Return the [x, y] coordinate for the center point of the cell that contains the specified text.  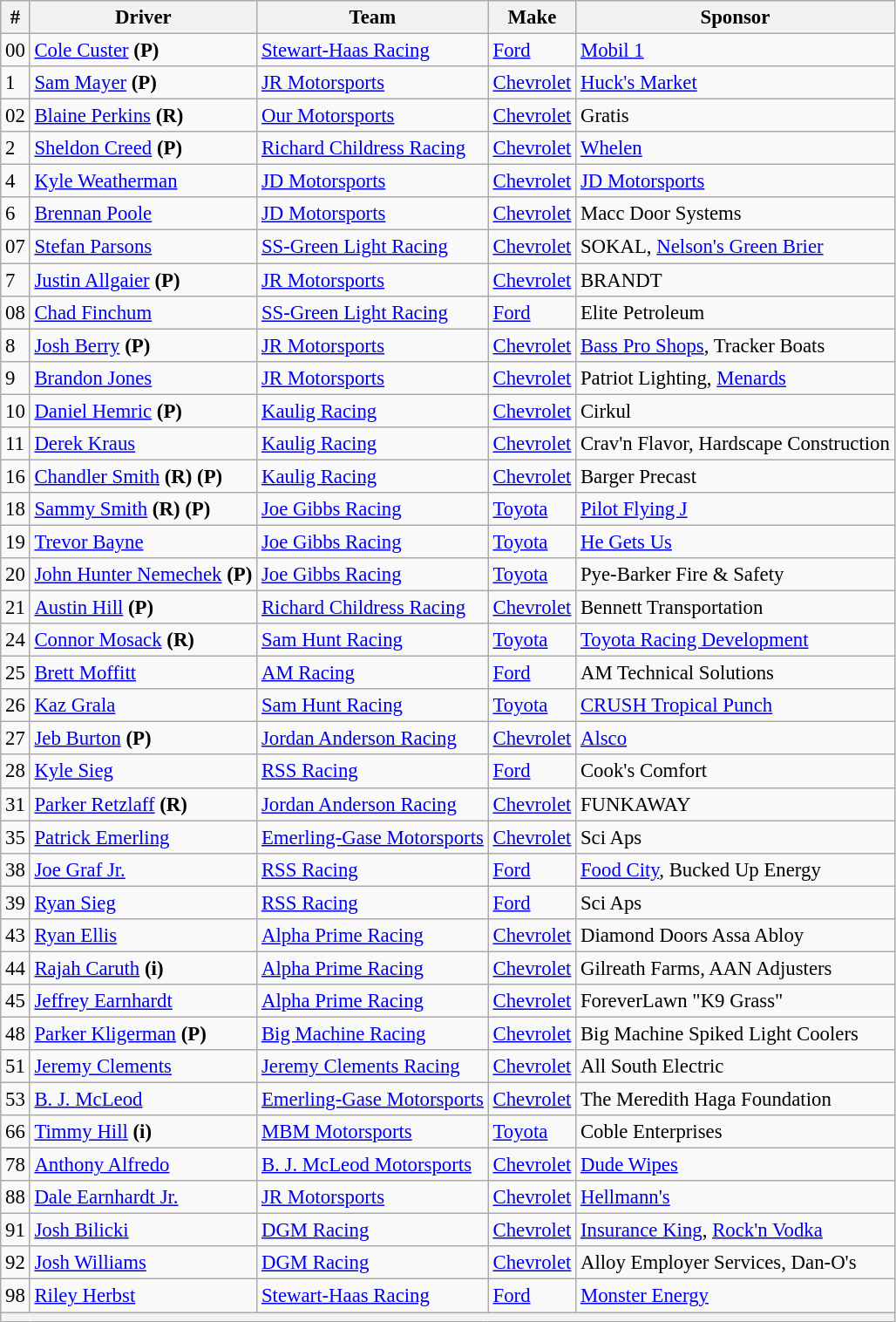
51 [16, 1066]
45 [16, 1001]
FUNKAWAY [736, 804]
48 [16, 1033]
Chad Finchum [143, 312]
Dude Wipes [736, 1165]
ForeverLawn "K9 Grass" [736, 1001]
Brett Moffitt [143, 673]
Josh Williams [143, 1264]
SOKAL, Nelson's Green Brier [736, 247]
25 [16, 673]
43 [16, 936]
Coble Enterprises [736, 1132]
6 [16, 214]
Chandler Smith (R) (P) [143, 476]
Ryan Ellis [143, 936]
Patriot Lighting, Menards [736, 378]
Trevor Bayne [143, 542]
Josh Bilicki [143, 1230]
He Gets Us [736, 542]
92 [16, 1264]
All South Electric [736, 1066]
4 [16, 181]
Jeffrey Earnhardt [143, 1001]
Cirkul [736, 411]
Anthony Alfredo [143, 1165]
Blaine Perkins (R) [143, 116]
B. J. McLeod [143, 1100]
Parker Retzlaff (R) [143, 804]
Hellmann's [736, 1197]
BRANDT [736, 280]
Monster Energy [736, 1296]
38 [16, 869]
Jeremy Clements Racing [373, 1066]
Pye-Barker Fire & Safety [736, 575]
44 [16, 968]
Bennett Transportation [736, 608]
Kyle Weatherman [143, 181]
2 [16, 148]
08 [16, 312]
28 [16, 772]
31 [16, 804]
Ryan Sieg [143, 903]
Elite Petroleum [736, 312]
10 [16, 411]
# [16, 17]
Barger Precast [736, 476]
Timmy Hill (i) [143, 1132]
02 [16, 116]
Sponsor [736, 17]
35 [16, 837]
Cole Custer (P) [143, 51]
Dale Earnhardt Jr. [143, 1197]
Kyle Sieg [143, 772]
24 [16, 640]
91 [16, 1230]
Big Machine Racing [373, 1033]
Diamond Doors Assa Abloy [736, 936]
21 [16, 608]
Alloy Employer Services, Dan-O's [736, 1264]
Daniel Hemric (P) [143, 411]
9 [16, 378]
Big Machine Spiked Light Coolers [736, 1033]
Rajah Caruth (i) [143, 968]
Derek Kraus [143, 444]
19 [16, 542]
Bass Pro Shops, Tracker Boats [736, 345]
66 [16, 1132]
20 [16, 575]
27 [16, 739]
The Meredith Haga Foundation [736, 1100]
Macc Door Systems [736, 214]
Gilreath Farms, AAN Adjusters [736, 968]
John Hunter Nemechek (P) [143, 575]
39 [16, 903]
Brandon Jones [143, 378]
Our Motorsports [373, 116]
Parker Kligerman (P) [143, 1033]
Whelen [736, 148]
Connor Mosack (R) [143, 640]
Kaz Grala [143, 705]
Stefan Parsons [143, 247]
Sammy Smith (R) (P) [143, 509]
Sheldon Creed (P) [143, 148]
Austin Hill (P) [143, 608]
00 [16, 51]
7 [16, 280]
Driver [143, 17]
Make [532, 17]
Sam Mayer (P) [143, 83]
78 [16, 1165]
Huck's Market [736, 83]
11 [16, 444]
18 [16, 509]
Pilot Flying J [736, 509]
Riley Herbst [143, 1296]
Food City, Bucked Up Energy [736, 869]
53 [16, 1100]
Justin Allgaier (P) [143, 280]
8 [16, 345]
Toyota Racing Development [736, 640]
Jeb Burton (P) [143, 739]
07 [16, 247]
B. J. McLeod Motorsports [373, 1165]
Brennan Poole [143, 214]
Team [373, 17]
CRUSH Tropical Punch [736, 705]
98 [16, 1296]
1 [16, 83]
Josh Berry (P) [143, 345]
Gratis [736, 116]
16 [16, 476]
26 [16, 705]
Cook's Comfort [736, 772]
MBM Motorsports [373, 1132]
88 [16, 1197]
AM Technical Solutions [736, 673]
AM Racing [373, 673]
Insurance King, Rock'n Vodka [736, 1230]
Jeremy Clements [143, 1066]
Joe Graf Jr. [143, 869]
Alsco [736, 739]
Patrick Emerling [143, 837]
Crav'n Flavor, Hardscape Construction [736, 444]
Mobil 1 [736, 51]
